Scan for the cell matching the given text and deliver its (x, y) coordinate at center. 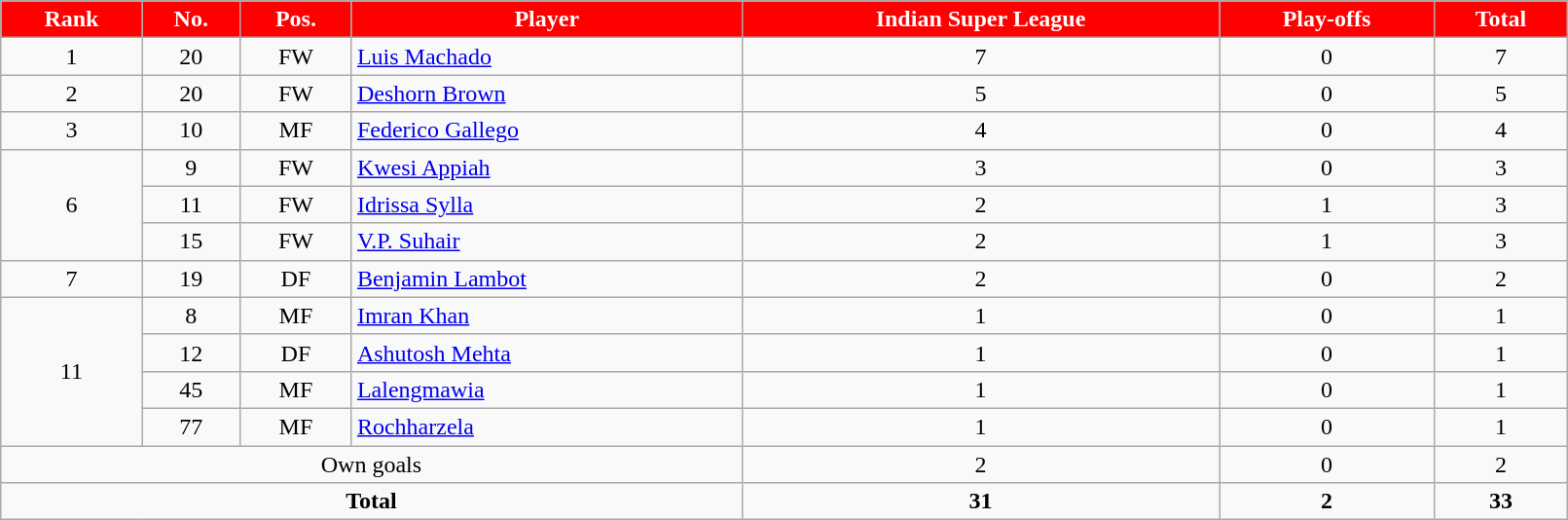
45 (191, 390)
Lalengmawia (547, 390)
19 (191, 279)
V.P. Suhair (547, 241)
Deshorn Brown (547, 93)
Benjamin Lambot (547, 279)
Rochharzela (547, 427)
10 (191, 130)
9 (191, 167)
Pos. (296, 19)
Imran Khan (547, 316)
15 (191, 241)
Own goals (372, 464)
77 (191, 427)
Kwesi Appiah (547, 167)
Luis Machado (547, 56)
Rank (72, 19)
Ashutosh Mehta (547, 353)
12 (191, 353)
Player (547, 19)
8 (191, 316)
6 (72, 204)
31 (981, 501)
Idrissa Sylla (547, 204)
Play-offs (1327, 19)
No. (191, 19)
Indian Super League (981, 19)
33 (1501, 501)
Federico Gallego (547, 130)
